Capture the cell that displays the provided text and extract its [X, Y] central coordinate. 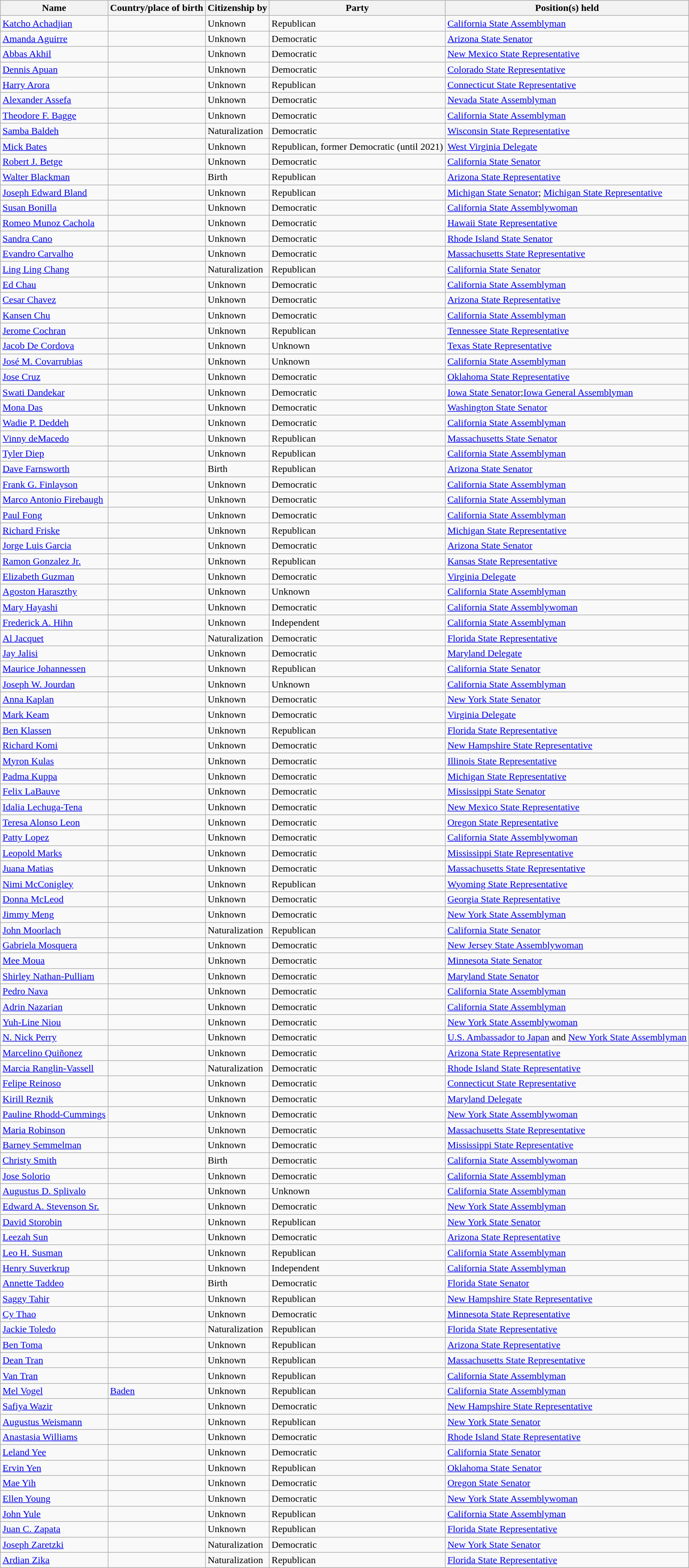
U.S. Ambassador to Japan and New York State Assemblyman [567, 1038]
Swati Dandekar [54, 392]
Citizenship by [237, 8]
Maryland State Senator [567, 976]
Country/place of birth [157, 8]
Mary Hayashi [54, 607]
Felipe Reinoso [54, 1084]
Robert J. Betge [54, 161]
Susan Bonilla [54, 208]
Rhode Island State Senator [567, 239]
Joseph W. Jourdan [54, 684]
Ben Klassen [54, 730]
John Moorlach [54, 930]
Tennessee State Representative [567, 331]
Dave Farnsworth [54, 469]
Elizabeth Guzman [54, 576]
Ed Chau [54, 285]
Pedro Nava [54, 992]
Ramon Gonzalez Jr. [54, 561]
Pauline Rhodd-Cummings [54, 1114]
Baden [157, 1391]
Oregon State Representative [567, 822]
Cy Thao [54, 1314]
Massachusetts State Senator [567, 438]
Party [357, 8]
Leezah Sun [54, 1237]
Leo H. Susman [54, 1253]
Adrin Nazarian [54, 1007]
Safiya Wazir [54, 1406]
N. Nick Perry [54, 1038]
Idalia Lechuga-Tena [54, 807]
Ellen Young [54, 1499]
Jose Cruz [54, 377]
Mae Yih [54, 1483]
Jay Jalisi [54, 653]
Walter Blackman [54, 177]
Donna McLeod [54, 899]
Jimmy Meng [54, 914]
Theodore F. Bagge [54, 115]
Jerome Cochran [54, 331]
Minnesota State Senator [567, 961]
Patty Lopez [54, 838]
Marcia Ranglin-Vassell [54, 1068]
Barney Semmelman [54, 1145]
Wyoming State Representative [567, 884]
Saggy Tahir [54, 1299]
Paul Fong [54, 515]
Shirley Nathan-Pulliam [54, 976]
Mel Vogel [54, 1391]
Oklahoma State Representative [567, 377]
Juan C. Zapata [54, 1529]
Kansen Chu [54, 315]
Myron Kulas [54, 761]
Felix LaBauve [54, 792]
Position(s) held [567, 8]
Gabriela Mosquera [54, 945]
Tyler Diep [54, 454]
Hawaii State Representative [567, 223]
Dennis Apuan [54, 69]
Texas State Representative [567, 346]
Abbas Akhil [54, 54]
Jacob De Cordova [54, 346]
Christy Smith [54, 1160]
Nevada State Assemblyman [567, 100]
Wisconsin State Representative [567, 131]
Jorge Luis Garcia [54, 546]
Illinois State Representative [567, 761]
Edward A. Stevenson Sr. [54, 1207]
Annette Taddeo [54, 1283]
West Virginia Delegate [567, 146]
Augustus Weismann [54, 1421]
John Yule [54, 1514]
Jackie Toledo [54, 1329]
Joseph Edward Bland [54, 193]
Mississippi State Senator [567, 792]
Richard Komi [54, 746]
Teresa Alonso Leon [54, 822]
Romeo Munoz Cachola [54, 223]
Florida State Senator [567, 1283]
Harry Arora [54, 85]
Alexander Assefa [54, 100]
Joseph Zaretzki [54, 1545]
Name [54, 8]
Ervin Yen [54, 1468]
Kirill Reznik [54, 1099]
Mark Keam [54, 715]
Republican, former Democratic (until 2021) [357, 146]
Mick Bates [54, 146]
Dean Tran [54, 1360]
Ben Toma [54, 1345]
Maurice Johannessen [54, 669]
Leland Yee [54, 1453]
Vinny deMacedo [54, 438]
Juana Matias [54, 868]
Minnesota State Representative [567, 1314]
Mee Moua [54, 961]
Maria Robinson [54, 1130]
Frank G. Finlayson [54, 484]
Washington State Senator [567, 407]
David Storobin [54, 1222]
New Jersey State Assemblywoman [567, 945]
Jose Solorio [54, 1176]
Cesar Chavez [54, 300]
Evandro Carvalho [54, 254]
Anastasia Williams [54, 1437]
Augustus D. Splivalo [54, 1191]
Al Jacquet [54, 638]
Nimi McConigley [54, 884]
Marcelino Quiñonez [54, 1053]
Marco Antonio Firebaugh [54, 500]
Samba Baldeh [54, 131]
Oregon State Senator [567, 1483]
Mona Das [54, 407]
Yuh-Line Niou [54, 1022]
Anna Kaplan [54, 700]
Kansas State Representative [567, 561]
Iowa State Senator;Iowa General Assemblyman [567, 392]
Wadie P. Deddeh [54, 423]
Oklahoma State Senator [567, 1468]
Katcho Achadjian [54, 23]
Van Tran [54, 1375]
Henry Suverkrup [54, 1268]
Ling Ling Chang [54, 269]
Georgia State Representative [567, 899]
Michigan State Senator; Michigan State Representative [567, 193]
Richard Friske [54, 530]
Leopold Marks [54, 853]
Colorado State Representative [567, 69]
Agoston Haraszthy [54, 592]
José M. Covarrubias [54, 361]
Frederick A. Hihn [54, 623]
Ardian Zika [54, 1560]
Sandra Cano [54, 239]
Padma Kuppa [54, 776]
Amanda Aguirre [54, 39]
